Pinpoint the cell where the given text exists, returning its [x, y] midpoint coordinate. 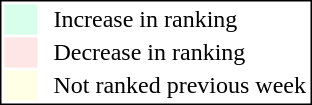
Decrease in ranking [180, 53]
Not ranked previous week [180, 85]
Increase in ranking [180, 19]
